Determine the (X, Y) coordinate at the center of the cell enclosing the given text.  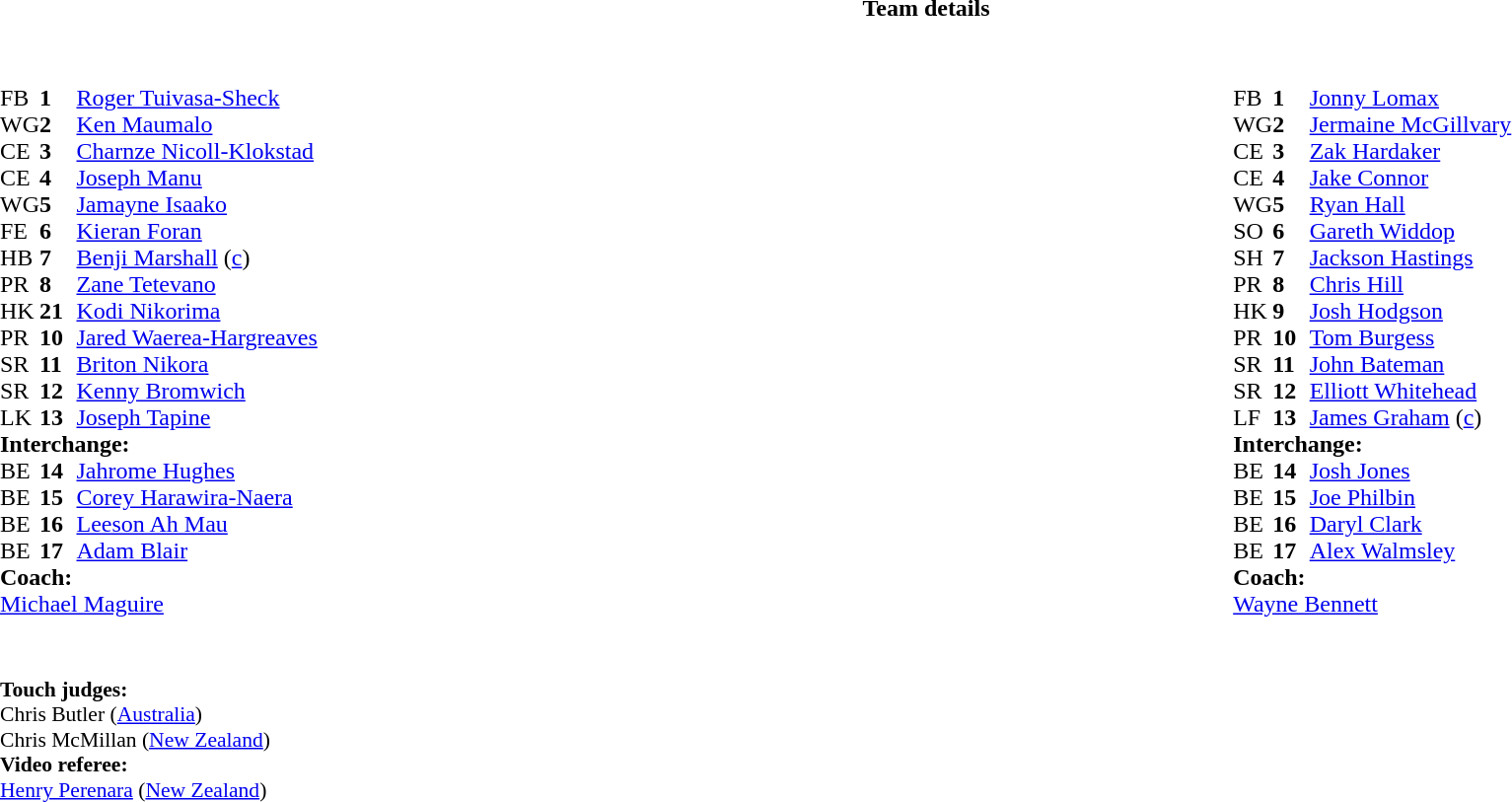
Roger Tuivasa-Sheck (196, 99)
SO (1253, 231)
Joseph Manu (196, 178)
Alex Walmsley (1410, 550)
Jamayne Isaako (196, 205)
Corey Harawira-Naera (196, 497)
Charnze Nicoll-Klokstad (196, 152)
Joseph Tapine (196, 418)
Jonny Lomax (1410, 99)
Jake Connor (1410, 178)
HB (20, 258)
Kenny Bromwich (196, 391)
21 (58, 312)
Daryl Clark (1410, 525)
Kieran Foran (196, 231)
Josh Jones (1410, 472)
LF (1253, 418)
FE (20, 231)
John Bateman (1410, 365)
Josh Hodgson (1410, 312)
Benji Marshall (c) (196, 258)
SH (1253, 258)
Gareth Widdop (1410, 231)
9 (1291, 312)
Ken Maumalo (196, 124)
James Graham (c) (1410, 418)
Tom Burgess (1410, 337)
Zak Hardaker (1410, 152)
Michael Maguire (178, 604)
Jackson Hastings (1410, 258)
Ryan Hall (1410, 205)
Kodi Nikorima (196, 312)
Adam Blair (196, 550)
Jahrome Hughes (196, 472)
Leeson Ah Mau (196, 525)
Jermaine McGillvary (1410, 124)
LK (20, 418)
Zane Tetevano (196, 284)
Joe Philbin (1410, 497)
Elliott Whitehead (1410, 391)
Jared Waerea-Hargreaves (196, 337)
Chris Hill (1410, 284)
Briton Nikora (196, 365)
